Locate the cell with the specified text and output its [X, Y] center coordinate. 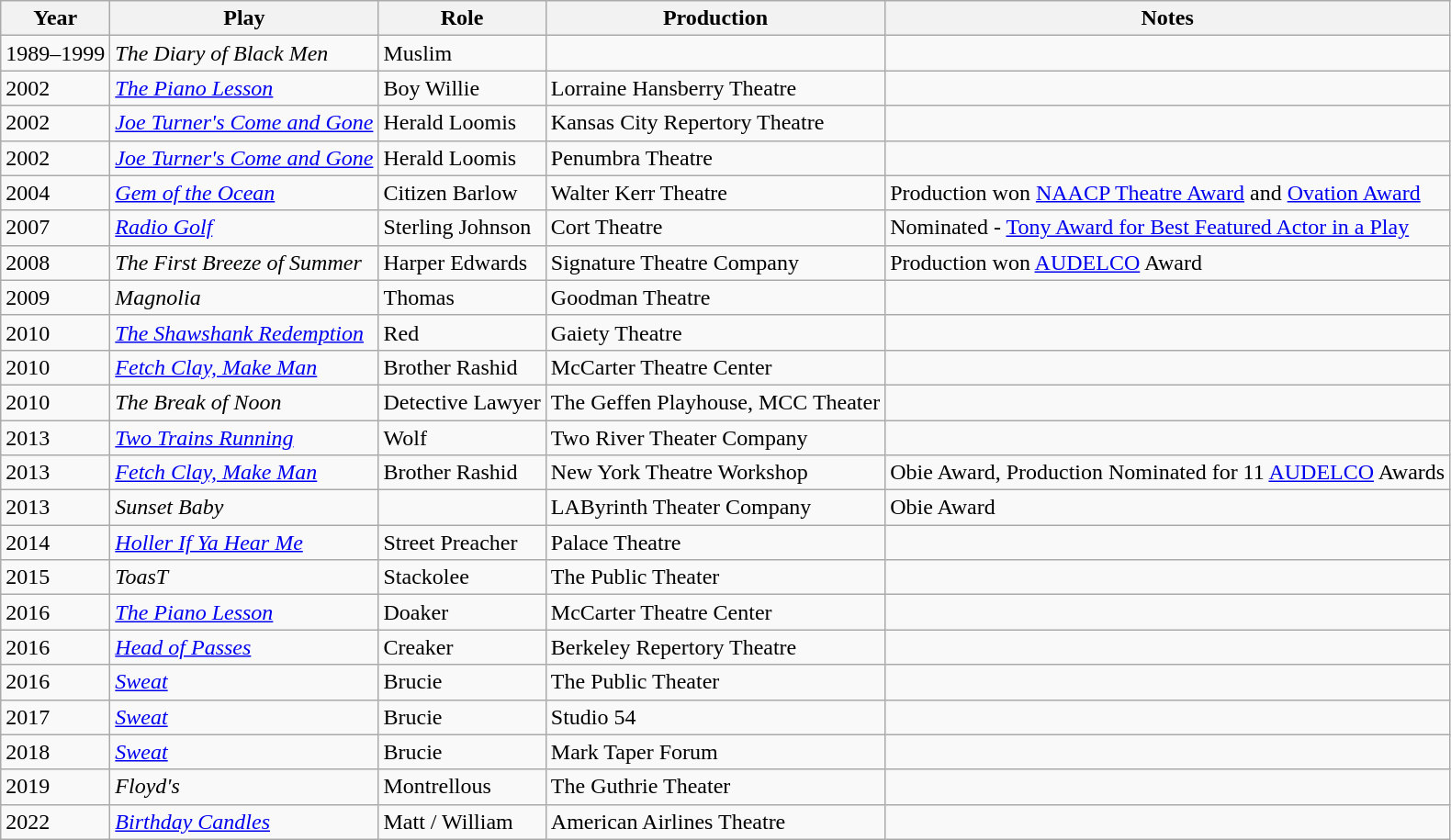
Play [244, 18]
ToasT [244, 577]
Mark Taper Forum [714, 752]
Muslim [462, 53]
Year [55, 18]
Thomas [462, 297]
Production won NAACP Theatre Award and Ovation Award [1168, 193]
Lorraine Hansberry Theatre [714, 88]
2008 [55, 263]
2022 [55, 822]
2007 [55, 228]
Wolf [462, 438]
Creaker [462, 647]
Obie Award, Production Nominated for 11 AUDELCO Awards [1168, 473]
Production [714, 18]
New York Theatre Workshop [714, 473]
Doaker [462, 612]
2017 [55, 717]
Cort Theatre [714, 228]
Two Trains Running [244, 438]
Palace Theatre [714, 543]
2019 [55, 787]
LAByrinth Theater Company [714, 508]
2014 [55, 543]
Red [462, 332]
The Break of Noon [244, 402]
Studio 54 [714, 717]
Matt / William [462, 822]
2009 [55, 297]
Gem of the Ocean [244, 193]
The Diary of Black Men [244, 53]
Nominated - Tony Award for Best Featured Actor in a Play [1168, 228]
Radio Golf [244, 228]
1989–1999 [55, 53]
Stackolee [462, 577]
Penumbra Theatre [714, 158]
Head of Passes [244, 647]
American Airlines Theatre [714, 822]
Walter Kerr Theatre [714, 193]
The First Breeze of Summer [244, 263]
Gaiety Theatre [714, 332]
Birthday Candles [244, 822]
The Guthrie Theater [714, 787]
Detective Lawyer [462, 402]
The Shawshank Redemption [244, 332]
Montrellous [462, 787]
Role [462, 18]
2018 [55, 752]
The Geffen Playhouse, MCC Theater [714, 402]
Harper Edwards [462, 263]
Two River Theater Company [714, 438]
Holler If Ya Hear Me [244, 543]
Boy Willie [462, 88]
Sterling Johnson [462, 228]
Notes [1168, 18]
Production won AUDELCO Award [1168, 263]
2015 [55, 577]
Signature Theatre Company [714, 263]
Obie Award [1168, 508]
Floyd's [244, 787]
Kansas City Repertory Theatre [714, 123]
Citizen Barlow [462, 193]
Magnolia [244, 297]
Berkeley Repertory Theatre [714, 647]
Sunset Baby [244, 508]
Goodman Theatre [714, 297]
Street Preacher [462, 543]
2004 [55, 193]
